Output the [x, y] coordinate of the center of the cell containing the given text.  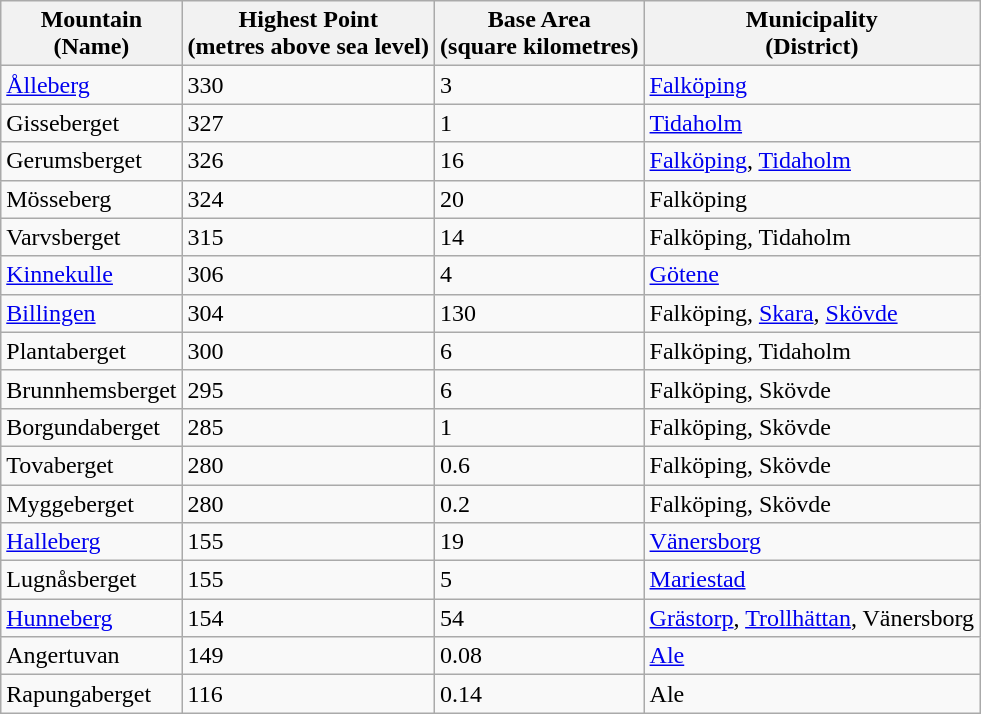
Tovaberget [92, 465]
Angertuvan [92, 656]
Mariestad [812, 580]
Borgundaberget [92, 427]
330 [308, 85]
Municipality (District) [812, 34]
Mösseberg [92, 199]
0.14 [540, 694]
Billingen [92, 313]
19 [540, 542]
54 [540, 618]
116 [308, 694]
Tidaholm [812, 123]
Highest Point (metres above sea level) [308, 34]
Halleberg [92, 542]
Vänersborg [812, 542]
130 [540, 313]
Gisseberget [92, 123]
Ålleberg [92, 85]
324 [308, 199]
Myggeberget [92, 503]
149 [308, 656]
20 [540, 199]
300 [308, 351]
306 [308, 275]
154 [308, 618]
285 [308, 427]
16 [540, 161]
Plantaberget [92, 351]
315 [308, 237]
Gerumsberget [92, 161]
5 [540, 580]
Brunnhemsberget [92, 389]
Falköping, Skara, Skövde [812, 313]
14 [540, 237]
0.6 [540, 465]
327 [308, 123]
3 [540, 85]
326 [308, 161]
Lugnåsberget [92, 580]
Varvsberget [92, 237]
Grästorp, Trollhättan, Vänersborg [812, 618]
Kinnekulle [92, 275]
Mountain (Name) [92, 34]
0.08 [540, 656]
Hunneberg [92, 618]
304 [308, 313]
295 [308, 389]
Base Area (square kilometres) [540, 34]
Rapungaberget [92, 694]
0.2 [540, 503]
4 [540, 275]
Götene [812, 275]
